Return the [X, Y] coordinate for the center point of the cell that contains the specified text.  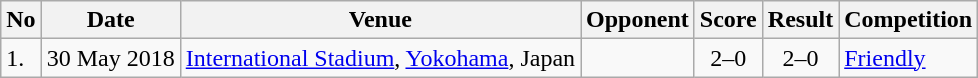
No [21, 20]
1. [21, 58]
30 May 2018 [110, 58]
International Stadium, Yokohama, Japan [380, 58]
Result [800, 20]
Score [728, 20]
Competition [908, 20]
Venue [380, 20]
Date [110, 20]
Friendly [908, 58]
Opponent [638, 20]
